Output the (X, Y) coordinate of the center of the cell containing the given text.  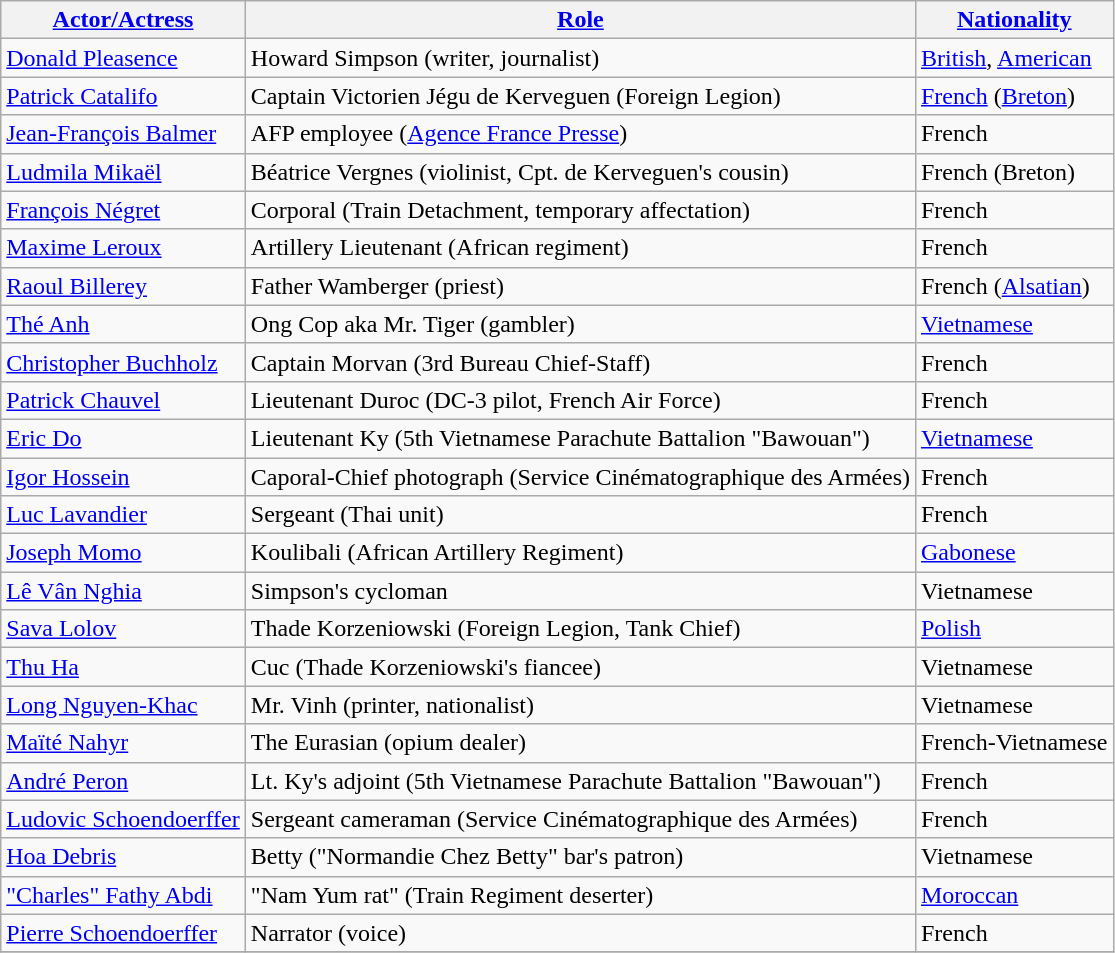
Christopher Buchholz (124, 362)
British, American (1014, 58)
Koulibali (African Artillery Regiment) (580, 553)
Narrator (voice) (580, 933)
Nationality (1014, 20)
Sergeant (Thai unit) (580, 515)
Eric Do (124, 438)
Thade Korzeniowski (Foreign Legion, Tank Chief) (580, 629)
"Charles" Fathy Abdi (124, 895)
Thu Ha (124, 667)
The Eurasian (opium dealer) (580, 743)
Moroccan (1014, 895)
Captain Victorien Jégu de Kerveguen (Foreign Legion) (580, 96)
Mr. Vinh (printer, nationalist) (580, 705)
Caporal-Chief photograph (Service Cinématographique des Armées) (580, 477)
Gabonese (1014, 553)
Igor Hossein (124, 477)
Jean-François Balmer (124, 134)
Lt. Ky's adjoint (5th Vietnamese Parachute Battalion "Bawouan") (580, 781)
Lieutenant Duroc (DC-3 pilot, French Air Force) (580, 400)
Polish (1014, 629)
Thé Anh (124, 324)
Luc Lavandier (124, 515)
Patrick Chauvel (124, 400)
André Peron (124, 781)
Sava Lolov (124, 629)
Actor/Actress (124, 20)
Captain Morvan (3rd Bureau Chief-Staff) (580, 362)
Betty ("Normandie Chez Betty" bar's patron) (580, 857)
Béatrice Vergnes (violinist, Cpt. de Kerveguen's cousin) (580, 172)
Ludmila Mikaël (124, 172)
Lê Vân Nghia (124, 591)
Role (580, 20)
French (Alsatian) (1014, 286)
Donald Pleasence (124, 58)
Long Nguyen-Khac (124, 705)
Pierre Schoendoerffer (124, 933)
Father Wamberger (priest) (580, 286)
Simpson's cycloman (580, 591)
Joseph Momo (124, 553)
François Négret (124, 210)
Lieutenant Ky (5th Vietnamese Parachute Battalion "Bawouan") (580, 438)
Maxime Leroux (124, 248)
French-Vietnamese (1014, 743)
Hoa Debris (124, 857)
Ong Cop aka Mr. Tiger (gambler) (580, 324)
Artillery Lieutenant (African regiment) (580, 248)
Raoul Billerey (124, 286)
Maïté Nahyr (124, 743)
Sergeant cameraman (Service Cinématographique des Armées) (580, 819)
Howard Simpson (writer, journalist) (580, 58)
Patrick Catalifo (124, 96)
AFP employee (Agence France Presse) (580, 134)
Cuc (Thade Korzeniowski's fiancee) (580, 667)
Ludovic Schoendoerffer (124, 819)
"Nam Yum rat" (Train Regiment deserter) (580, 895)
Corporal (Train Detachment, temporary affectation) (580, 210)
